Find where the given text appears and provide that cell's center as [x, y] coordinate. 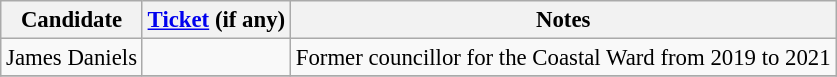
James Daniels [72, 58]
Notes [562, 20]
Former councillor for the Coastal Ward from 2019 to 2021 [562, 58]
Candidate [72, 20]
Ticket (if any) [216, 20]
